Detect which cell encompasses the target text, then output its [x, y] center coordinate. 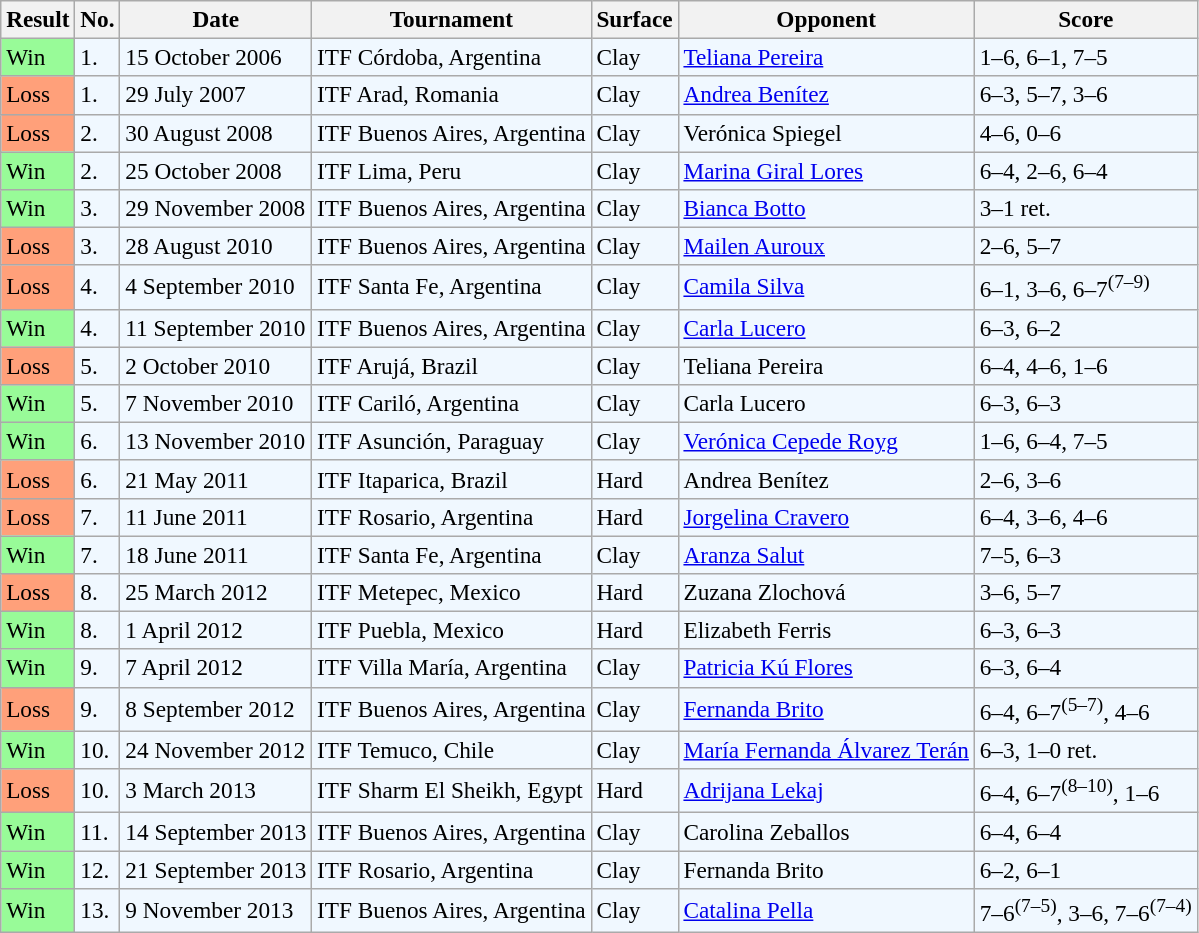
12. [98, 869]
13 November 2010 [216, 441]
Result [38, 19]
Verónica Cepede Royg [826, 441]
6–4, 4–6, 1–6 [1086, 366]
6–4, 2–6, 6–4 [1086, 170]
No. [98, 19]
Patricia Kú Flores [826, 668]
Mailen Auroux [826, 246]
6–4, 6–4 [1086, 831]
ITF Temuco, Chile [452, 750]
9 November 2013 [216, 910]
8 September 2012 [216, 709]
Date [216, 19]
11 June 2011 [216, 517]
Catalina Pella [826, 910]
Aranza Salut [826, 554]
ITF Metepec, Mexico [452, 592]
6–3, 6–4 [1086, 668]
7–6(7–5), 3–6, 7–6(7–4) [1086, 910]
14 September 2013 [216, 831]
ITF Villa María, Argentina [452, 668]
13. [98, 910]
25 October 2008 [216, 170]
7–5, 6–3 [1086, 554]
ITF Arujá, Brazil [452, 366]
ITF Itaparica, Brazil [452, 479]
6–4, 6–7(5–7), 4–6 [1086, 709]
7 November 2010 [216, 403]
2–6, 5–7 [1086, 246]
ITF Córdoba, Argentina [452, 57]
4–6, 0–6 [1086, 133]
1–6, 6–4, 7–5 [1086, 441]
6–3, 5–7, 3–6 [1086, 95]
ITF Asunción, Paraguay [452, 441]
25 March 2012 [216, 592]
6–3, 1–0 ret. [1086, 750]
Marina Giral Lores [826, 170]
Jorgelina Cravero [826, 517]
1–6, 6–1, 7–5 [1086, 57]
28 August 2010 [216, 246]
María Fernanda Álvarez Terán [826, 750]
Zuzana Zlochová [826, 592]
3–6, 5–7 [1086, 592]
Elizabeth Ferris [826, 630]
6–1, 3–6, 6–7(7–9) [1086, 287]
6–3, 6–2 [1086, 328]
3–1 ret. [1086, 208]
Surface [634, 19]
1 April 2012 [216, 630]
11. [98, 831]
Camila Silva [826, 287]
ITF Arad, Romania [452, 95]
Carolina Zeballos [826, 831]
Verónica Spiegel [826, 133]
2–6, 3–6 [1086, 479]
21 May 2011 [216, 479]
Bianca Botto [826, 208]
21 September 2013 [216, 869]
6–4, 3–6, 4–6 [1086, 517]
6–4, 6–7(8–10), 1–6 [1086, 790]
Adrijana Lekaj [826, 790]
11 September 2010 [216, 328]
6–2, 6–1 [1086, 869]
18 June 2011 [216, 554]
15 October 2006 [216, 57]
Score [1086, 19]
ITF Cariló, Argentina [452, 403]
ITF Lima, Peru [452, 170]
24 November 2012 [216, 750]
29 July 2007 [216, 95]
ITF Sharm El Sheikh, Egypt [452, 790]
3 March 2013 [216, 790]
Tournament [452, 19]
2 October 2010 [216, 366]
30 August 2008 [216, 133]
4 September 2010 [216, 287]
Opponent [826, 19]
29 November 2008 [216, 208]
7 April 2012 [216, 668]
ITF Puebla, Mexico [452, 630]
